Locate the cell with the specified text and output its (X, Y) center coordinate. 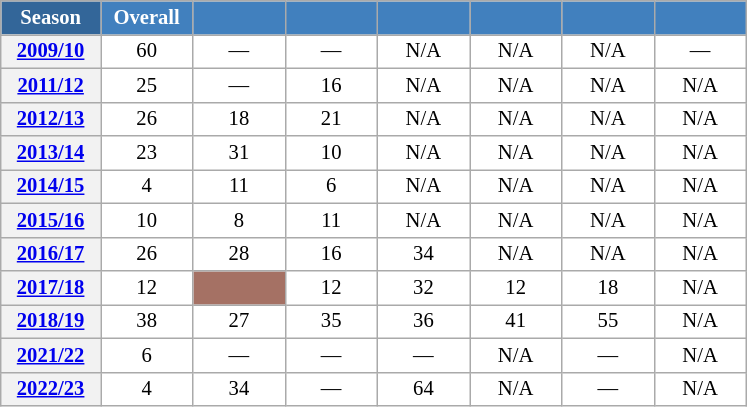
2021/22 (51, 355)
2013/14 (51, 153)
2018/19 (51, 321)
2016/17 (51, 254)
Season (51, 17)
Overall (146, 17)
2015/16 (51, 220)
32 (423, 287)
31 (239, 153)
25 (146, 85)
2022/23 (51, 389)
41 (516, 321)
38 (146, 321)
8 (239, 220)
2017/18 (51, 287)
28 (239, 254)
2014/15 (51, 186)
2009/10 (51, 51)
60 (146, 51)
23 (146, 153)
55 (608, 321)
36 (423, 321)
35 (331, 321)
21 (331, 119)
2011/12 (51, 85)
27 (239, 321)
2012/13 (51, 119)
64 (423, 389)
